Output the (x, y) coordinate of the center of the cell containing the given text.  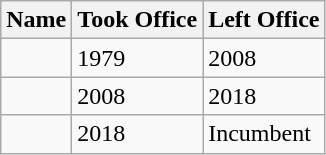
Incumbent (264, 134)
Name (36, 20)
1979 (138, 58)
Took Office (138, 20)
Left Office (264, 20)
